For the text-containing cell, return its midpoint in [x, y] coordinate format. 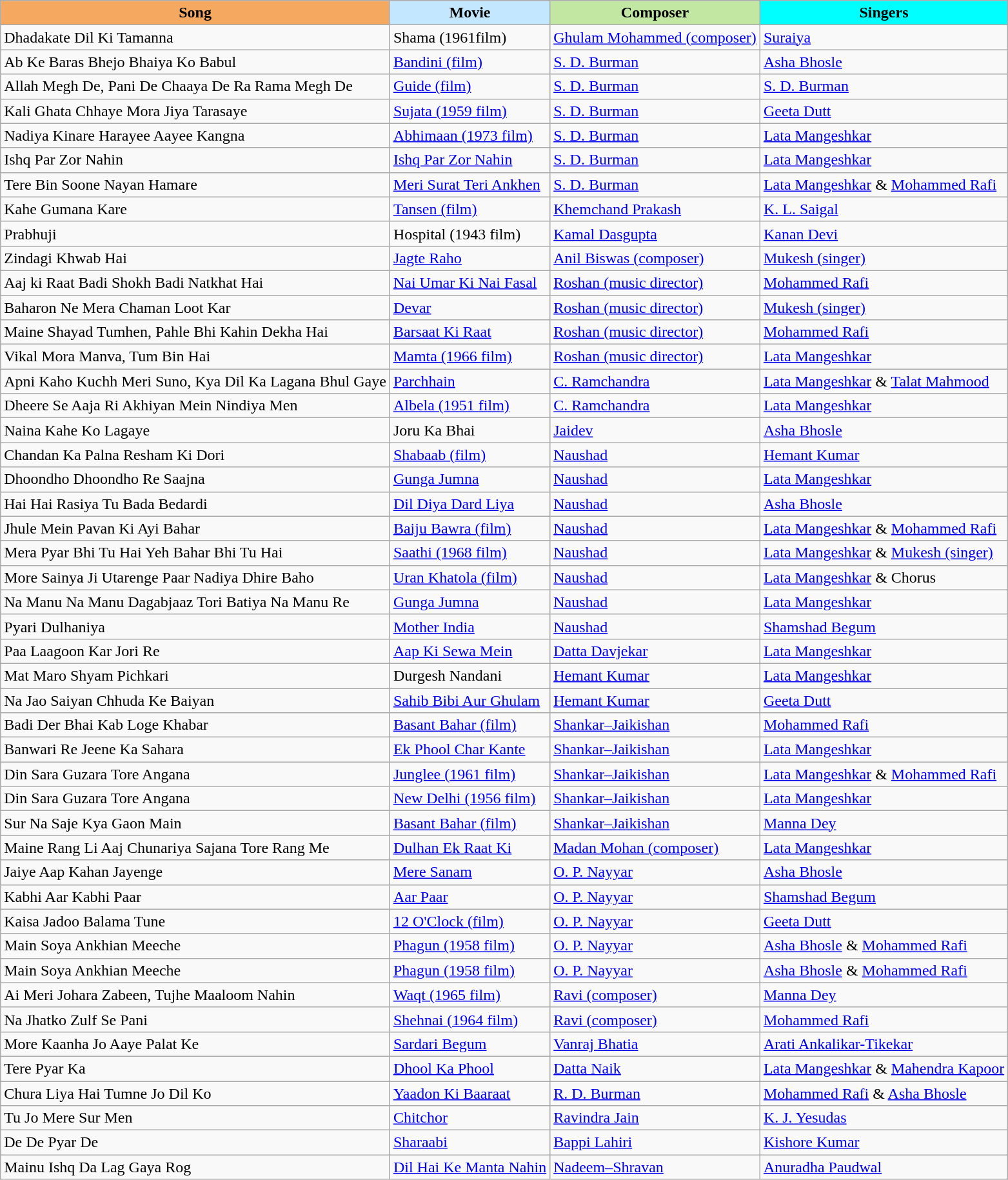
Hai Hai Rasiya Tu Bada Bedardi [195, 504]
Dulhan Ek Raat Ki [469, 848]
Tansen (film) [469, 209]
Junglee (1961 film) [469, 774]
Shehnai (1964 film) [469, 1019]
Dhoondho Dhoondho Re Saajna [195, 479]
Maine Shayad Tumhen, Pahle Bhi Kahin Dekha Hai [195, 332]
Mera Pyar Bhi Tu Hai Yeh Bahar Bhi Tu Hai [195, 553]
Na Manu Na Manu Dagabjaaz Tori Batiya Na Manu Re [195, 602]
Naina Kahe Ko Lagaye [195, 430]
Sujata (1959 film) [469, 111]
Nadeem–Shravan [655, 1167]
Sardari Begum [469, 1044]
Lata Mangeshkar & Mahendra Kapoor [884, 1068]
Lata Mangeshkar & Mukesh (singer) [884, 553]
Kabhi Aar Kabhi Paar [195, 897]
Arati Ankalikar-Tikekar [884, 1044]
Mother India [469, 626]
Jaiye Aap Kahan Jayenge [195, 872]
Allah Megh De, Pani De Chaaya De Ra Rama Megh De [195, 86]
Tere Pyar Ka [195, 1068]
Shabaab (film) [469, 455]
Joru Ka Bhai [469, 430]
Kali Ghata Chhaye Mora Jiya Tarasaye [195, 111]
Anil Biswas (composer) [655, 258]
Aaj ki Raat Badi Shokh Badi Natkhat Hai [195, 283]
K. L. Saigal [884, 209]
Khemchand Prakash [655, 209]
Baharon Ne Mera Chaman Loot Kar [195, 308]
Datta Naik [655, 1068]
Sharaabi [469, 1143]
Baiju Bawra (film) [469, 528]
Meri Surat Teri Ankhen [469, 185]
Madan Mohan (composer) [655, 848]
Shama (1961film) [469, 37]
Suraiya [884, 37]
Pyari Dulhaniya [195, 626]
Hospital (1943 film) [469, 234]
Bappi Lahiri [655, 1143]
Prabhuji [195, 234]
Na Jao Saiyan Chhuda Ke Baiyan [195, 700]
R. D. Burman [655, 1094]
Uran Khatola (film) [469, 577]
Mainu Ishq Da Lag Gaya Rog [195, 1167]
Nadiya Kinare Harayee Aayee Kangna [195, 135]
Guide (film) [469, 86]
Jagte Raho [469, 258]
Dhool Ka Phool [469, 1068]
Ab Ke Baras Bhejo Bhaiya Ko Babul [195, 62]
Badi Der Bhai Kab Loge Khabar [195, 725]
Tere Bin Soone Nayan Hamare [195, 185]
Chura Liya Hai Tumne Jo Dil Ko [195, 1094]
Mere Sanam [469, 872]
Song [195, 13]
Ek Phool Char Kante [469, 750]
Durgesh Nandani [469, 675]
Lata Mangeshkar & Chorus [884, 577]
Yaadon Ki Baaraat [469, 1094]
Ravindra Jain [655, 1118]
Bandini (film) [469, 62]
De De Pyar De [195, 1143]
Barsaat Ki Raat [469, 332]
Albela (1951 film) [469, 406]
Paa Laagoon Kar Jori Re [195, 651]
Sur Na Saje Kya Gaon Main [195, 823]
Jaidev [655, 430]
Dheere Se Aaja Ri Akhiyan Mein Nindiya Men [195, 406]
Kahe Gumana Kare [195, 209]
Composer [655, 13]
Vikal Mora Manva, Tum Bin Hai [195, 357]
Devar [469, 308]
Maine Rang Li Aaj Chunariya Sajana Tore Rang Me [195, 848]
Kanan Devi [884, 234]
Mat Maro Shyam Pichkari [195, 675]
Lata Mangeshkar & Talat Mahmood [884, 381]
Vanraj Bhatia [655, 1044]
Parchhain [469, 381]
K. J. Yesudas [884, 1118]
New Delhi (1956 film) [469, 799]
Jhule Mein Pavan Ki Ayi Bahar [195, 528]
Chandan Ka Palna Resham Ki Dori [195, 455]
More Kaanha Jo Aaye Palat Ke [195, 1044]
Datta Davjekar [655, 651]
Singers [884, 13]
Dil Diya Dard Liya [469, 504]
Saathi (1968 film) [469, 553]
Na Jhatko Zulf Se Pani [195, 1019]
Zindagi Khwab Hai [195, 258]
Movie [469, 13]
Apni Kaho Kuchh Meri Suno, Kya Dil Ka Lagana Bhul Gaye [195, 381]
Kishore Kumar [884, 1143]
Ai Meri Johara Zabeen, Tujhe Maaloom Nahin [195, 995]
Mamta (1966 film) [469, 357]
12 O'Clock (film) [469, 921]
Kamal Dasgupta [655, 234]
Dil Hai Ke Manta Nahin [469, 1167]
Kaisa Jadoo Balama Tune [195, 921]
Anuradha Paudwal [884, 1167]
Aar Paar [469, 897]
Nai Umar Ki Nai Fasal [469, 283]
Banwari Re Jeene Ka Sahara [195, 750]
Mohammed Rafi & Asha Bhosle [884, 1094]
Ghulam Mohammed (composer) [655, 37]
More Sainya Ji Utarenge Paar Nadiya Dhire Baho [195, 577]
Sahib Bibi Aur Ghulam [469, 700]
Chitchor [469, 1118]
Abhimaan (1973 film) [469, 135]
Waqt (1965 film) [469, 995]
Tu Jo Mere Sur Men [195, 1118]
Dhadakate Dil Ki Tamanna [195, 37]
Aap Ki Sewa Mein [469, 651]
